Extract the [x, y] coordinate from the center of the cell holding the provided text.  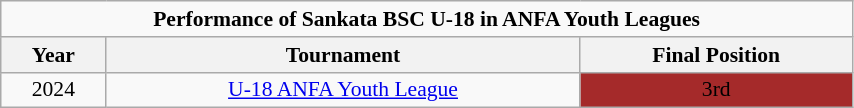
2024 [54, 90]
Year [54, 55]
3rd [716, 90]
U-18 ANFA Youth League [343, 90]
Tournament [343, 55]
Final Position [716, 55]
Performance of Sankata BSC U-18 in ANFA Youth Leagues [427, 19]
